From the cell containing the given text, extract its center point as [X, Y] coordinate. 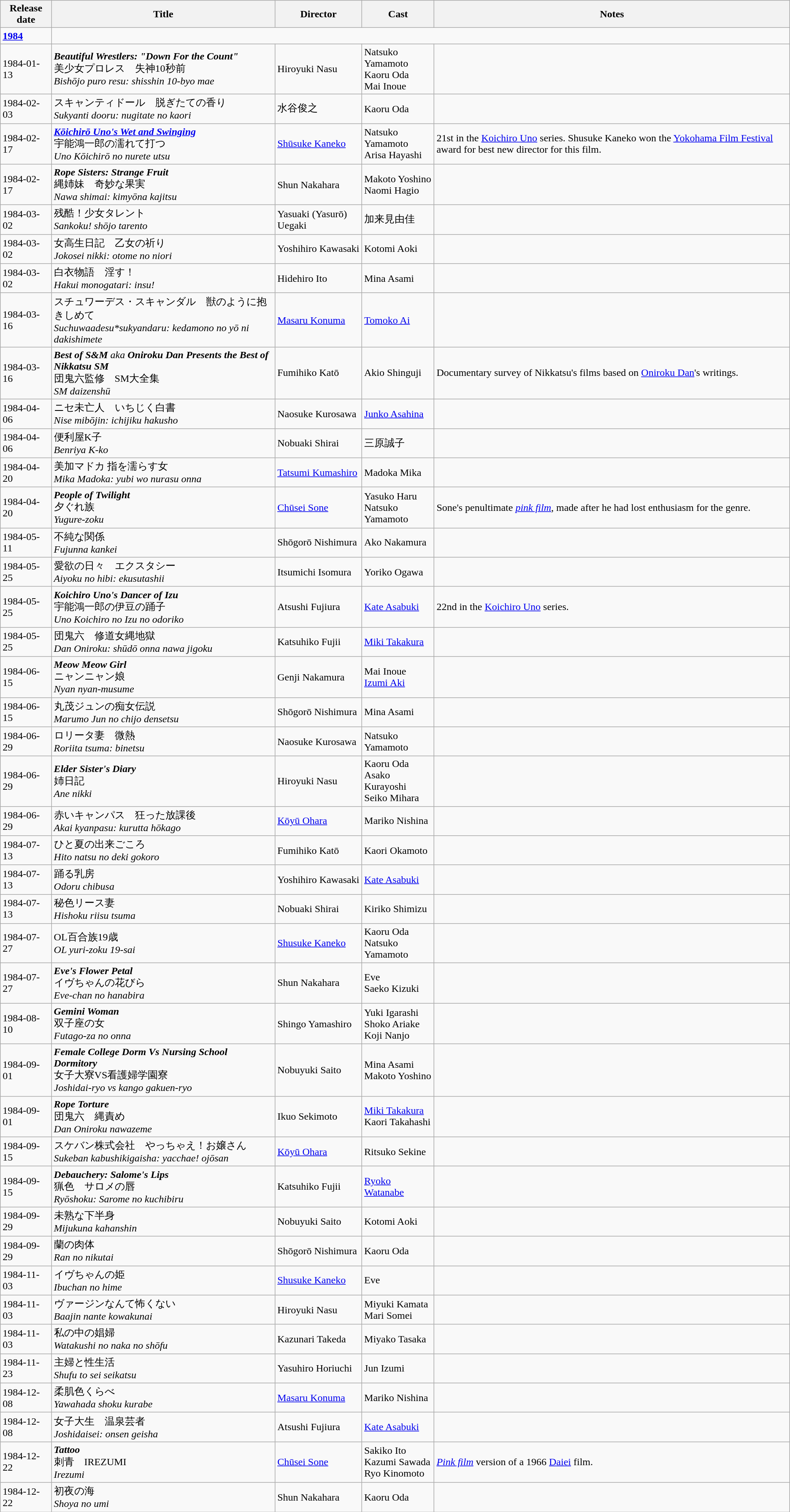
白衣物語 淫す！Hakui monogatari: insu! [163, 278]
便利屋K子Benriya K-ko [163, 443]
1984-02-03 [26, 109]
Kōichirō Uno's Wet and Swinging宇能鴻一郎の濡れて打つUno Kōichirō no nurete utsu [163, 143]
Akio Shinguji [398, 373]
主婦と性生活Shufu to sei seikatsu [163, 1369]
Gemini Woman双子座の女Futago-za no onna [163, 1023]
Shūsuke Kaneko [319, 143]
Sone's penultimate pink film, made after he had lost enthusiasm for the genre. [612, 508]
Natsuko YamamotoKaoru OdaMai Inoue [398, 69]
Natsuko Yamamoto [398, 742]
Eve's Flower Petalイヴちゃんの花びらEve-chan no hanabira [163, 983]
Genji Nakamura [319, 677]
Cast [398, 14]
女高生日記 乙女の祈りJokosei nikki: otome no niori [163, 249]
Yasuaki (Yasurō) Uegaki [319, 220]
Kaoru OdaNatsuko Yamamoto [398, 943]
Rope Sisters: Strange Fruit縄姉妹 奇妙な果実Nawa shimai: kimyōna kajitsu [163, 185]
Hidehiro Ito [319, 278]
初夜の海Shoya no umi [163, 1497]
Pink film version of a 1966 Daiei film. [612, 1462]
Junko Asahina [398, 414]
イヴちゃんの姫Ibuchan no hime [163, 1280]
Madoka Mika [398, 472]
Miyako Tasaka [398, 1339]
Rope Torture団鬼六 縄責めDan Oniroku nawazeme [163, 1116]
Miki Takakura [398, 642]
Yasuhiro Horiuchi [319, 1369]
Natsuko YamamotoArisa Hayashi [398, 143]
スチュワーデス・スキャンダル 獣のように抱きしめてSuchuwaadesu*sukyandaru: kedamono no yō ni dakishimete [163, 320]
スケバン株式会社 やっちゃえ！お嬢さんSukeban kabushikigaisha: yacchae! ojōsan [163, 1152]
Makoto YoshinoNaomi Hagio [398, 185]
蘭の肉体Ran no nikutai [163, 1251]
Best of S&M aka Oniroku Dan Presents the Best of Nikkatsu SM団鬼六監修 SM大全集SM daizenshū [163, 373]
赤いキャンパス 狂った放課後Akai kyanpasu: kurutta hōkago [163, 821]
女子大生 温泉芸者Joshidaisei: onsen geisha [163, 1427]
三原誠子 [398, 443]
OL百合族19歳OL yuri-zoku 19-sai [163, 943]
ロリータ妻 微熱Roriita tsuma: binetsu [163, 742]
Mina AsamiMakoto Yoshino [398, 1070]
Ikuo Sekimoto [319, 1116]
Tomoko Ai [398, 320]
Ako Nakamura [398, 543]
Jun Izumi [398, 1369]
1984 [26, 36]
Tatsumi Kumashiro [319, 472]
丸茂ジュンの痴女伝説Marumo Jun no chijo densetsu [163, 712]
Meow Meow Girlニャンニャン娘Nyan nyan-musume [163, 677]
Tattoo刺青 IREZUMIIrezumi [163, 1462]
ヴァージンなんて怖くないBaajin nante kowakunai [163, 1310]
Ryoko Watanabe [398, 1186]
Yuki IgarashiShoko AriakeKoji Nanjo [398, 1023]
団鬼六 修道女縄地獄Dan Oniroku: shūdō onna nawa jigoku [163, 642]
Miki TakakuraKaori Takahashi [398, 1116]
Release date [26, 14]
柔肌色くらべYawahada shoku kurabe [163, 1398]
Yoriko Ogawa [398, 572]
Kaori Okamoto [398, 850]
Notes [612, 14]
Mai InoueIzumi Aki [398, 677]
1984-01-13 [26, 69]
21st in the Koichiro Uno series. Shusuke Kaneko won the Yokohama Film Festival award for best new director for this film. [612, 143]
ひと夏の出来ごころHito natsu no deki gokoro [163, 850]
Female College Dorm Vs Nursing School Dormitory女子大寮VS看護婦学園寮Joshidai-ryo vs kango gakuen-ryo [163, 1070]
Director [319, 14]
私の中の娼婦Watakushi no naka no shōfu [163, 1339]
スキャンティドール 脱ぎたての香りSukyanti dooru: nugitate no kaori [163, 109]
Documentary survey of Nikkatsu's films based on Oniroku Dan's writings. [612, 373]
Elder Sister's Diary姉日記Ane nikki [163, 781]
加来見由佳 [398, 220]
Eve [398, 1280]
秘色リース妻Hishoku riisu tsuma [163, 909]
踊る乳房Odoru chibusa [163, 880]
未熟な下半身Mijukuna kahanshin [163, 1222]
22nd in the Koichiro Uno series. [612, 607]
Koichiro Uno's Dancer of Izu宇能鴻一郎の伊豆の踊子Uno Koichiro no Izu no odoriko [163, 607]
残酷！少女タレントSankoku! shōjo tarento [163, 220]
美加マドカ 指を濡らす女Mika Madoka: yubi wo nurasu onna [163, 472]
People of Twilight夕ぐれ族Yugure-zoku [163, 508]
Yasuko HaruNatsuko Yamamoto [398, 508]
1984-11-23 [26, 1369]
不純な関係Fujunna kankei [163, 543]
Sakiko ItoKazumi SawadaRyo Kinomoto [398, 1462]
Beautiful Wrestlers: "Down For the Count"美少女プロレス 失神10秒前Bishōjo puro resu: shisshin 10-byo mae [163, 69]
EveSaeko Kizuki [398, 983]
ニセ未亡人 いちじく白書Nise mibōjin: ichijiku hakusho [163, 414]
Title [163, 14]
Ritsuko Sekine [398, 1152]
Itsumichi Isomura [319, 572]
Kaoru OdaAsako KurayoshiSeiko Mihara [398, 781]
1984-08-10 [26, 1023]
水谷俊之 [319, 109]
Debauchery: Salome's Lips猟色 サロメの唇Ryōshoku: Sarome no kuchibiru [163, 1186]
Shingo Yamashiro [319, 1023]
Kiriko Shimizu [398, 909]
愛欲の日々 エクスタシーAiyoku no hibi: ekusutashii [163, 572]
1984-05-11 [26, 543]
Miyuki KamataMari Somei [398, 1310]
Kazunari Takeda [319, 1339]
